Identify which cell holds the provided text, then report its [X, Y] central coordinate. 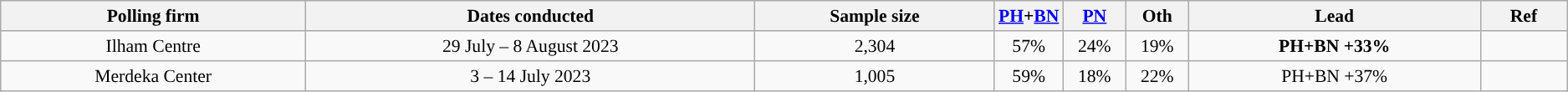
PH+BN +33% [1335, 46]
PH+BN +37% [1335, 76]
PN [1094, 16]
Polling firm [154, 16]
PH+BN [1029, 16]
Oth [1157, 16]
2,304 [875, 46]
59% [1029, 76]
57% [1029, 46]
Merdeka Center [154, 76]
Dates conducted [530, 16]
1,005 [875, 76]
18% [1094, 76]
19% [1157, 46]
Lead [1335, 16]
Ilham Centre [154, 46]
22% [1157, 76]
Ref [1524, 16]
3 – 14 July 2023 [530, 76]
24% [1094, 46]
Sample size [875, 16]
29 July – 8 August 2023 [530, 46]
